Locate the cell with the specified text and output its (X, Y) center coordinate. 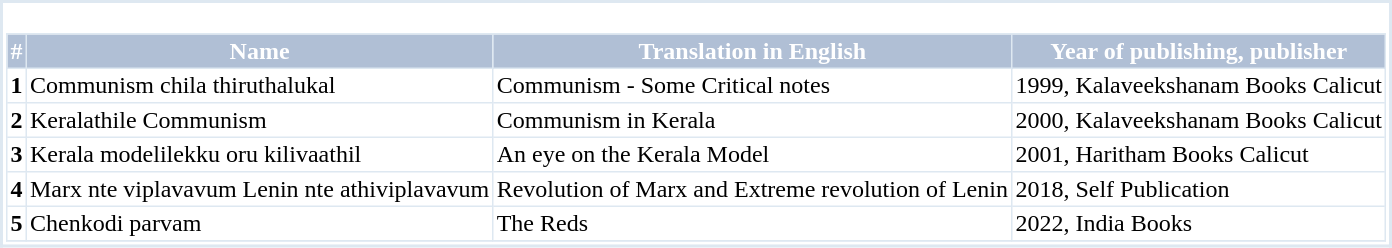
Communism chila thiruthalukal (260, 85)
2018, Self Publication (1199, 189)
1 (17, 85)
2001, Haritham Books Calicut (1199, 154)
Marx nte viplavavum Lenin nte athiviplavavum (260, 189)
Communism in Kerala (752, 120)
Revolution of Marx and Extreme revolution of Lenin (752, 189)
Chenkodi parvam (260, 223)
4 (17, 189)
The Reds (752, 223)
Keralathile Communism (260, 120)
1999, Kalaveekshanam Books Calicut (1199, 85)
2 (17, 120)
Translation in English (752, 51)
Communism - Some Critical notes (752, 85)
Name (260, 51)
5 (17, 223)
An eye on the Kerala Model (752, 154)
2022, India Books (1199, 223)
Year of publishing, publisher (1199, 51)
2000, Kalaveekshanam Books Calicut (1199, 120)
Kerala modelilekku oru kilivaathil (260, 154)
3 (17, 154)
# (17, 51)
